Scan for the cell matching the given text and deliver its [X, Y] coordinate at center. 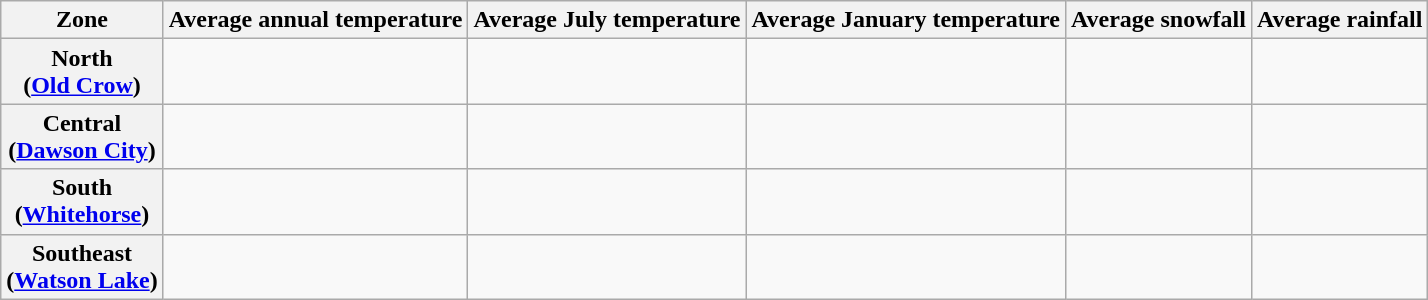
Southeast(Watson Lake) [82, 266]
Average rainfall [1340, 20]
Average annual temperature [316, 20]
Central(Dawson City) [82, 136]
Average snowfall [1158, 20]
North(Old Crow) [82, 72]
Zone [82, 20]
South(Whitehorse) [82, 202]
Average July temperature [607, 20]
Average January temperature [906, 20]
